Extract the (X, Y) coordinate from the center of the cell holding the provided text.  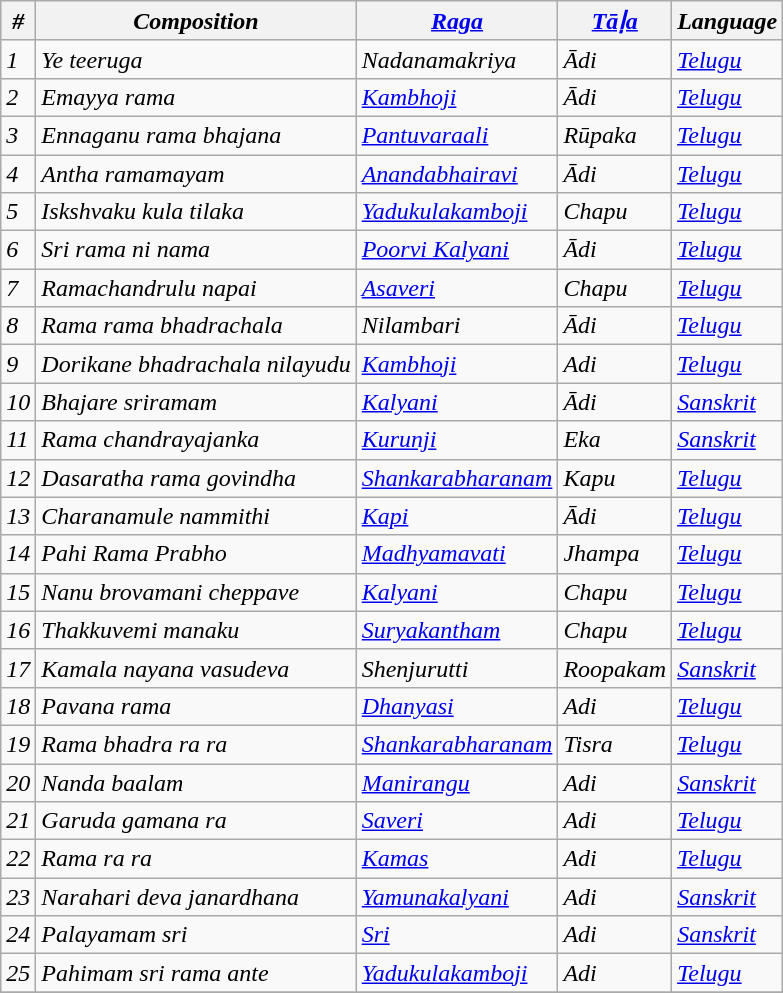
2 (18, 97)
17 (18, 668)
12 (18, 478)
Raga (457, 21)
23 (18, 897)
1 (18, 59)
Rama bhadra ra ra (196, 744)
Kapu (615, 478)
Yamunakalyani (457, 897)
Jhampa (615, 554)
Sri (457, 935)
Emayya rama (196, 97)
Tāḷa (615, 21)
Madhyamavati (457, 554)
Roopakam (615, 668)
Nadanamakriya (457, 59)
Poorvi Kalyani (457, 250)
Pantuvaraali (457, 135)
Nanu brovamani cheppave (196, 592)
Sri rama ni nama (196, 250)
21 (18, 821)
5 (18, 212)
Kapi (457, 516)
10 (18, 402)
Saveri (457, 821)
Anandabhairavi (457, 173)
Iskshvaku kula tilaka (196, 212)
15 (18, 592)
Charanamule nammithi (196, 516)
14 (18, 554)
Ramachandrulu napai (196, 288)
Language (728, 21)
19 (18, 744)
6 (18, 250)
Nanda baalam (196, 783)
Kurunji (457, 440)
7 (18, 288)
Kamala nayana vasudeva (196, 668)
24 (18, 935)
Antha ramamayam (196, 173)
Suryakantham (457, 630)
9 (18, 364)
8 (18, 326)
Ennaganu rama bhajana (196, 135)
Manirangu (457, 783)
Pahi Rama Prabho (196, 554)
Narahari deva janardhana (196, 897)
Pahimam sri rama ante (196, 973)
Rūpaka (615, 135)
25 (18, 973)
Rama rama bhadrachala (196, 326)
Dorikane bhadrachala nilayudu (196, 364)
Rama chandrayajanka (196, 440)
Palayamam sri (196, 935)
Eka (615, 440)
Tisra (615, 744)
Pavana rama (196, 706)
16 (18, 630)
Thakkuvemi manaku (196, 630)
Shenjurutti (457, 668)
Rama ra ra (196, 859)
Garuda gamana ra (196, 821)
20 (18, 783)
Dhanyasi (457, 706)
11 (18, 440)
4 (18, 173)
Composition (196, 21)
# (18, 21)
Nilambari (457, 326)
Kamas (457, 859)
13 (18, 516)
Bhajare sriramam (196, 402)
Dasaratha rama govindha (196, 478)
22 (18, 859)
3 (18, 135)
Asaveri (457, 288)
18 (18, 706)
Ye teeruga (196, 59)
